From the cell containing the given text, extract its center point as (x, y) coordinate. 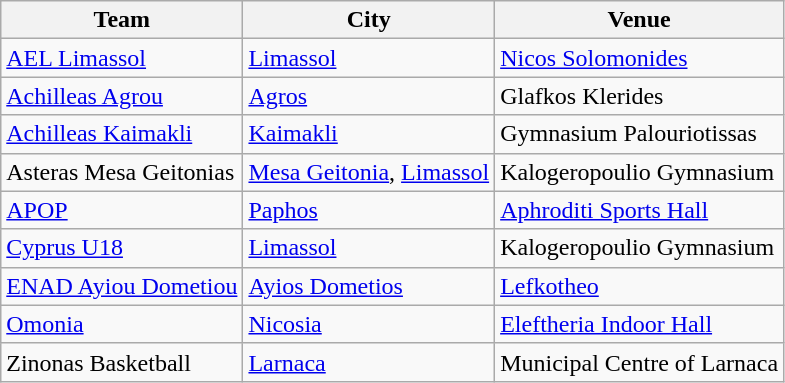
Nicosia (369, 324)
Aphroditi Sports Hall (640, 210)
Kaimakli (369, 134)
Venue (640, 20)
Glafkos Klerides (640, 96)
Achilleas Kaimakli (122, 134)
Paphos (369, 210)
Mesa Geitonia, Limassol (369, 172)
Cyprus U18 (122, 248)
Nicos Solomonides (640, 58)
Agros (369, 96)
Team (122, 20)
Municipal Centre of Larnaca (640, 362)
Gymnasium Palouriotissas (640, 134)
Eleftheria Indoor Hall (640, 324)
Ayios Dometios (369, 286)
Asteras Mesa Geitonias (122, 172)
City (369, 20)
Larnaca (369, 362)
APOP (122, 210)
Omonia (122, 324)
Zinonas Basketball (122, 362)
AEL Limassol (122, 58)
Achilleas Agrou (122, 96)
Lefkotheo (640, 286)
ENAD Ayiou Dometiou (122, 286)
